Identify which cell holds the provided text, then report its (X, Y) central coordinate. 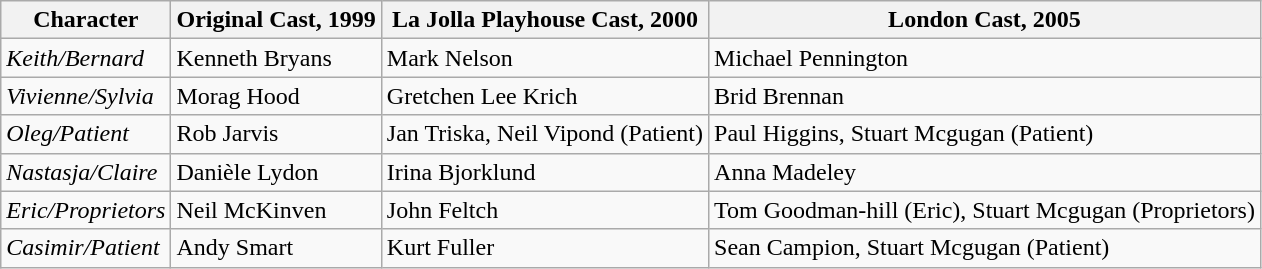
Michael Pennington (985, 58)
Andy Smart (276, 248)
Character (86, 20)
Tom Goodman-hill (Eric), Stuart Mcgugan (Proprietors) (985, 210)
Original Cast, 1999 (276, 20)
Eric/Proprietors (86, 210)
Neil McKinven (276, 210)
Kurt Fuller (544, 248)
La Jolla Playhouse Cast, 2000 (544, 20)
Kenneth Bryans (276, 58)
Irina Bjorklund (544, 172)
Sean Campion, Stuart Mcgugan (Patient) (985, 248)
Nastasja/Claire (86, 172)
Morag Hood (276, 96)
John Feltch (544, 210)
Anna Madeley (985, 172)
Vivienne/Sylvia (86, 96)
Paul Higgins, Stuart Mcgugan (Patient) (985, 134)
Mark Nelson (544, 58)
Gretchen Lee Krich (544, 96)
Oleg/Patient (86, 134)
Danièle Lydon (276, 172)
Brid Brennan (985, 96)
Rob Jarvis (276, 134)
Keith/Bernard (86, 58)
London Cast, 2005 (985, 20)
Jan Triska, Neil Vipond (Patient) (544, 134)
Casimir/Patient (86, 248)
